Output the (x, y) coordinate of the center of the cell containing the given text.  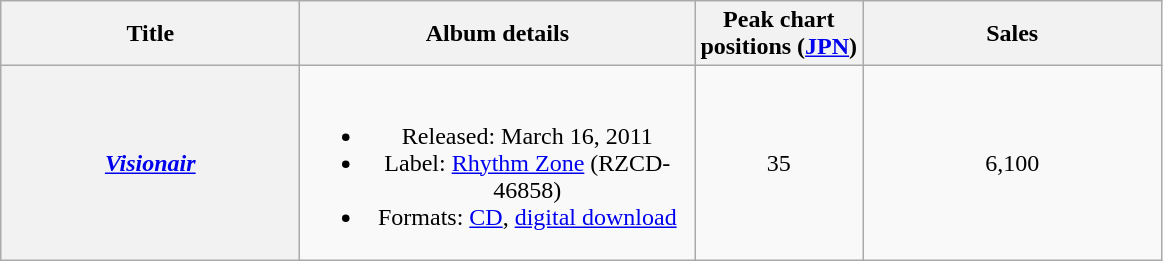
Album details (498, 34)
Title (150, 34)
6,100 (1012, 163)
Visionair (150, 163)
Sales (1012, 34)
Released: March 16, 2011Label: Rhythm Zone (RZCD-46858)Formats: CD, digital download (498, 163)
35 (779, 163)
Peak chartpositions (JPN) (779, 34)
